Find where the given text appears and provide that cell's center as [x, y] coordinate. 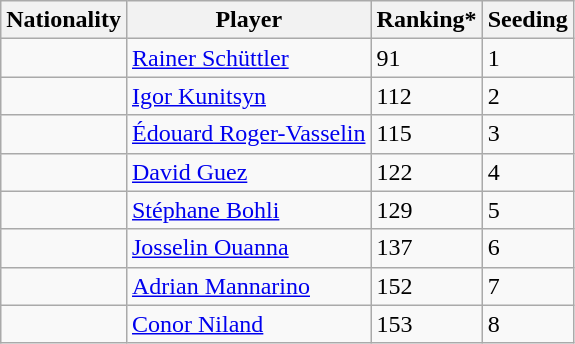
2 [528, 96]
6 [528, 248]
115 [426, 134]
8 [528, 324]
122 [426, 172]
David Guez [248, 172]
Édouard Roger-Vasselin [248, 134]
Josselin Ouanna [248, 248]
Adrian Mannarino [248, 286]
5 [528, 210]
7 [528, 286]
Nationality [64, 20]
1 [528, 58]
Player [248, 20]
Seeding [528, 20]
152 [426, 286]
Rainer Schüttler [248, 58]
153 [426, 324]
112 [426, 96]
Ranking* [426, 20]
Stéphane Bohli [248, 210]
Conor Niland [248, 324]
Igor Kunitsyn [248, 96]
129 [426, 210]
3 [528, 134]
4 [528, 172]
137 [426, 248]
91 [426, 58]
